Extract the (X, Y) coordinate from the center of the cell holding the provided text.  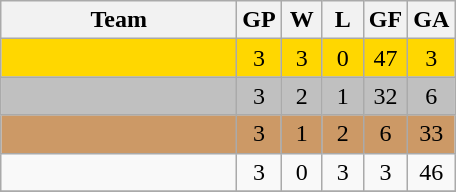
GF (385, 20)
32 (385, 96)
W (302, 20)
L (342, 20)
47 (385, 58)
GA (432, 20)
GP (259, 20)
Team (119, 20)
46 (432, 172)
33 (432, 134)
